Determine the (X, Y) coordinate at the center of the cell enclosing the given text.  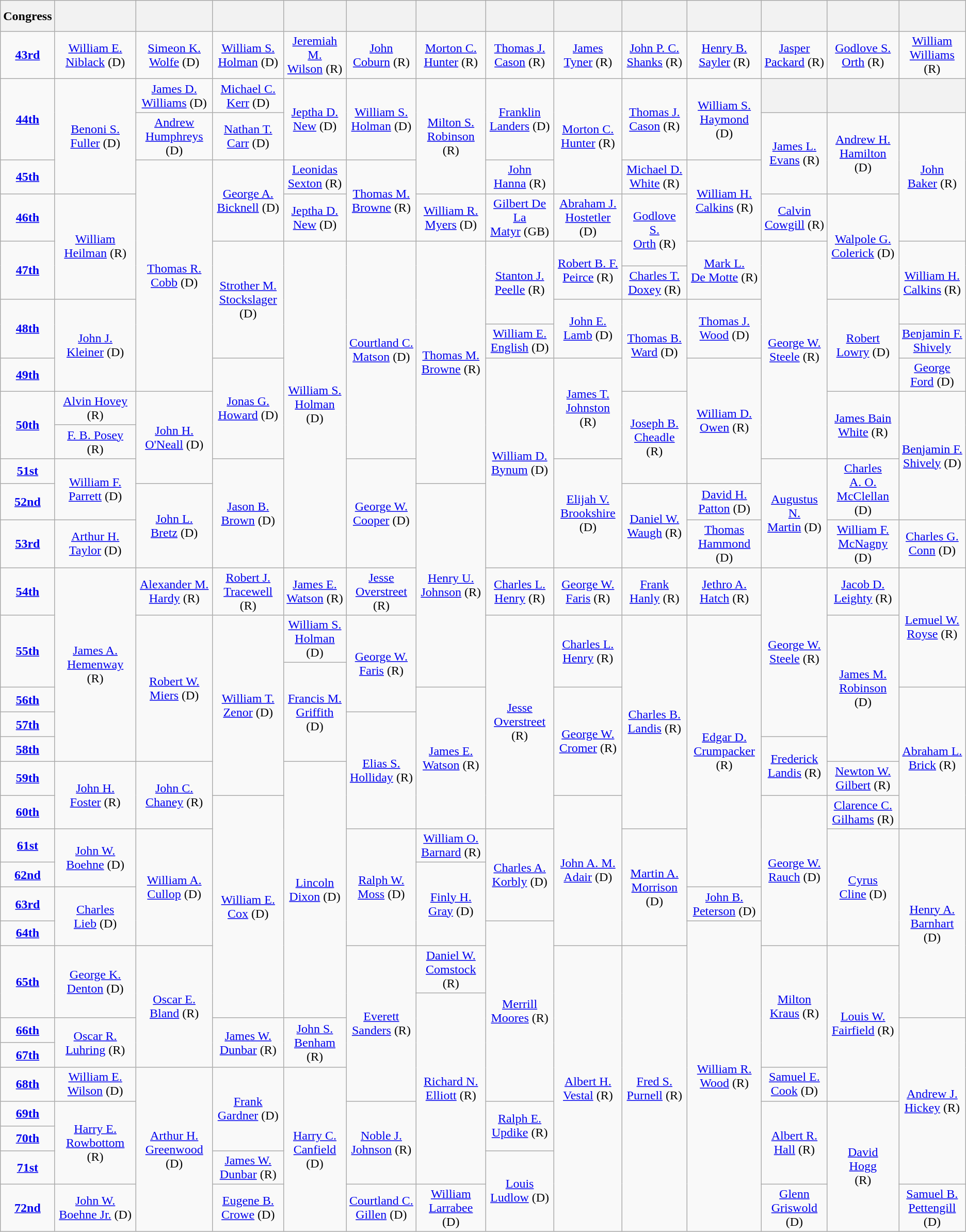
JohnBaker (R) (932, 177)
Charles A. O.McClellan (D) (863, 489)
Richard N.Elliott (R) (451, 1089)
James M.Robinson (D) (863, 689)
49th (28, 375)
Strother M.Stockslager(D) (248, 299)
52nd (28, 502)
Benjamin F.Shively (D) (932, 455)
FrankGardner (D) (248, 1109)
RobertLowry (D) (863, 345)
CalvinCowgill (R) (795, 217)
George W.Cromer (R) (588, 741)
63rd (28, 904)
MiltonKraus (R) (795, 1006)
Abraham J.Hostetler (D) (588, 217)
Andrew J.Hickey (R) (932, 1101)
DavidHogg(R) (863, 1166)
Francis M.Griffith (D) (315, 712)
Louis W.Fairfield (R) (863, 1023)
Courtland C.Matson (D) (381, 350)
James D.Williams (D) (174, 96)
Daniel W.Waugh (R) (654, 525)
GodloveS.Orth (R) (654, 230)
Andrew H.Hamilton (D) (863, 153)
FranklinLanders (D) (520, 120)
WilliamLarrabee (D) (451, 1208)
Harry E.Rowbottom (R) (95, 1143)
46th (28, 217)
Henry A.Barnhart (D) (932, 923)
Edgar D.Crumpacker(R) (724, 751)
54th (28, 591)
59th (28, 778)
56th (28, 700)
Benjamin F.Shively (932, 341)
William D.Bynum (D) (520, 462)
Stanton J.Peelle (R) (520, 283)
Nathan T.Carr (D) (248, 136)
F. B. Posey (R) (95, 442)
John H.Foster (R) (95, 795)
CharlesLieb (D) (95, 917)
John E.Lamb (D) (588, 328)
Henry B.Sayler (R) (724, 55)
Harry C.Canfield (D) (315, 1149)
James A.Hemenway (R) (95, 665)
Congress (28, 16)
Alexander M.Hardy (R) (174, 591)
48th (28, 328)
Charles T.Doxey (R) (654, 283)
Charles A.Korbly (D) (520, 875)
John B.Peterson (D) (724, 904)
67th (28, 1055)
Simeon K.Wolfe (D) (174, 55)
Michael C.Kerr (D) (248, 96)
JohnCoburn (R) (381, 55)
Albert H.Vestal (R) (588, 1089)
Noble J.Johnson (R) (381, 1143)
William S.Haymond (D) (724, 120)
Michael D.White (R) (654, 177)
John H.O'Neall (D) (174, 437)
58th (28, 749)
Thomas R.Cobb (D) (174, 276)
66th (28, 1030)
Thomas J.Wood (D) (724, 328)
James L.Evans (R) (795, 153)
Oscar R.Luhring (R) (95, 1043)
Jason B.Brown (D) (248, 513)
Jethro A.Hatch (R) (724, 591)
William D.Owen (R) (724, 420)
Ralph W.Moss (D) (381, 887)
70th (28, 1138)
Augustus N.Martin (D) (795, 513)
Walpole G.Colerick (D) (863, 247)
50th (28, 425)
William F.Parrett (D) (95, 489)
Elijah V.Brookshire(D) (588, 513)
WilliamWilliams (R) (932, 55)
William F.McNagny (D) (863, 543)
61st (28, 845)
51st (28, 471)
CyrusCline (D) (863, 887)
Daniel W.Comstock (R) (451, 969)
John S.Benham (R) (315, 1043)
Robert B. F.Peirce (R) (588, 270)
William E.English (D) (520, 341)
Ralph E.Updike (R) (520, 1126)
William E.Wilson (D) (95, 1084)
Charles G.Conn (D) (932, 543)
JesseOverstreet(R) (520, 722)
72nd (28, 1208)
Eugene B.Crowe (D) (248, 1208)
55th (28, 651)
60th (28, 812)
LeonidasSexton (R) (315, 177)
71st (28, 1167)
GlennGriswold (D) (795, 1208)
Fred S.Purnell (R) (654, 1089)
45th (28, 177)
44th (28, 120)
William A.Cullop (D) (174, 887)
William E.Niblack (D) (95, 55)
Oscar E.Bland (R) (174, 1006)
Samuel E.Cook (D) (795, 1084)
William T.Zenor (D) (248, 705)
MerrillMoores (R) (520, 1011)
69th (28, 1113)
David H.Patton (D) (724, 502)
Samuel B.Pettengill (D) (932, 1208)
Henry U.Johnson (R) (451, 585)
George W.Rauch (D) (795, 870)
Gilbert De LaMatyr (GB) (520, 217)
ThomasHammond (D) (724, 543)
William R.Wood (R) (724, 1076)
47th (28, 270)
Finly H.Gray (D) (451, 904)
Thomas B.Ward (D) (654, 345)
JamesTyner (R) (588, 55)
Jacob D.Leighty (R) (863, 591)
George K.Denton (D) (95, 982)
John W.Boehne Jr. (D) (95, 1208)
62nd (28, 875)
JohnHanna (R) (520, 177)
Lemuel W.Royse (R) (932, 628)
John A. M.Adair (D) (588, 870)
64th (28, 933)
LincolnDixon (D) (315, 890)
Milton S.Robinson (R) (451, 136)
Albert R.Hall (R) (795, 1143)
John W.Boehne (D) (95, 858)
EverettSanders (R) (381, 1023)
Robert J.Tracewell (R) (248, 591)
Arthur H.Greenwood (D) (174, 1149)
GeorgeFord (D) (932, 375)
Arthur H.Taylor (D) (95, 543)
Robert W.Miers (D) (174, 689)
Abraham L.Brick (R) (932, 758)
Courtland C.Gillen (D) (381, 1208)
43rd (28, 55)
Jeremiah M.Wilson (R) (315, 55)
James BainWhite (R) (863, 425)
Alvin Hovey (R) (95, 408)
Joseph B.Cheadle (R) (654, 437)
William R.Myers (D) (451, 217)
Godlove S.Orth (R) (863, 55)
LouisLudlow (D) (520, 1191)
John C.Chaney (R) (174, 795)
Mark L.De Motte (R) (724, 270)
Benoni S.Fuller (D) (95, 136)
JasperPackard (R) (795, 55)
John J.Kleiner (D) (95, 345)
JesseOverstreet (R) (381, 591)
FrankHanly (R) (654, 591)
Clarence C.Gilhams (R) (863, 812)
AndrewHumphreys (D) (174, 136)
Newton W.Gilbert (R) (863, 778)
William E.Cox (D) (248, 906)
57th (28, 725)
John P. C.Shanks (R) (654, 55)
Jonas G.Howard (D) (248, 408)
Charles B.Landis (R) (654, 722)
Martin A.Morrison (D) (654, 887)
Elias S.Holliday (R) (381, 771)
George A.Bicknell (D) (248, 200)
68th (28, 1084)
FrederickLandis (R) (795, 766)
William O.Barnard (R) (451, 845)
George W.Cooper (D) (381, 513)
53rd (28, 543)
James T.Johnston (R) (588, 408)
John L.Bretz (D) (174, 525)
65th (28, 982)
WilliamHeilman (R) (95, 247)
